Search for the cell housing the specified text and yield its (x, y) center coordinate. 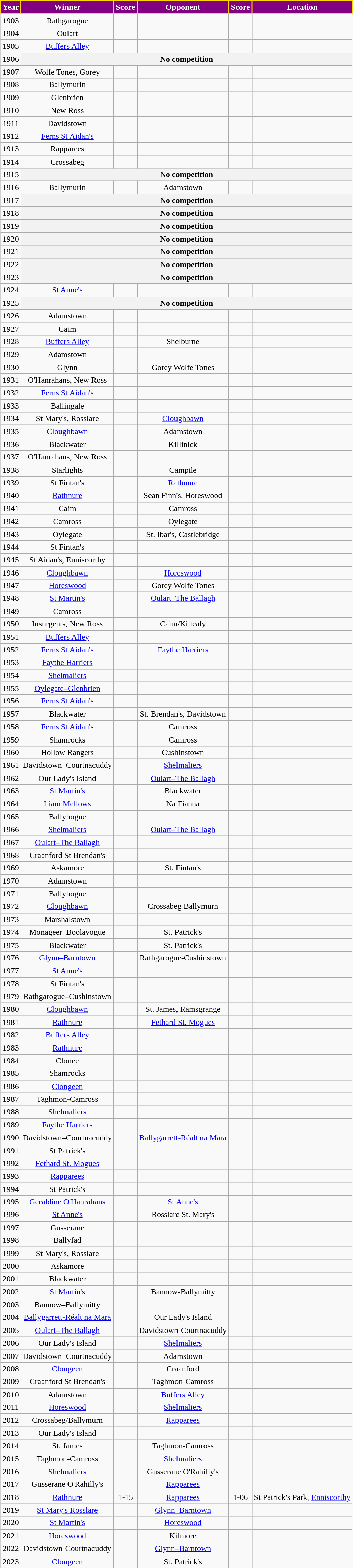
1983 (11, 1048)
Year (11, 7)
1932 (11, 393)
1958 (11, 727)
1986 (11, 1086)
Rathgarogue–Cushinstown (67, 997)
1947 (11, 586)
Bannow-Ballymitty (183, 1292)
Liam Mellows (67, 804)
1941 (11, 508)
Crossabeg Ballymurn (183, 906)
Geraldine O'Hanrahans (67, 1202)
1966 (11, 830)
St. Fintan's (183, 868)
1942 (11, 521)
2015 (11, 1459)
1998 (11, 1240)
1921 (11, 252)
Oylegate–Glenbrien (67, 688)
1979 (11, 997)
1933 (11, 406)
1907 (11, 72)
2023 (11, 1561)
1939 (11, 483)
2000 (11, 1266)
2008 (11, 1369)
1906 (11, 59)
St Patrick's Park, Enniscorthy (302, 1497)
2012 (11, 1420)
1945 (11, 560)
1938 (11, 470)
St. James (67, 1446)
1990 (11, 1138)
1980 (11, 1009)
1917 (11, 200)
1940 (11, 496)
1989 (11, 1125)
1971 (11, 894)
Starlights (67, 470)
2009 (11, 1381)
1982 (11, 1035)
2010 (11, 1394)
1995 (11, 1202)
1936 (11, 444)
2019 (11, 1510)
1904 (11, 33)
1973 (11, 919)
1967 (11, 842)
1911 (11, 123)
2017 (11, 1484)
1928 (11, 341)
2013 (11, 1433)
Clonee (67, 1061)
Glenbrien (67, 97)
1957 (11, 714)
Davidstown (67, 123)
1950 (11, 624)
1978 (11, 983)
Gusserane (67, 1228)
1919 (11, 226)
1981 (11, 1022)
Bannow–Ballymitty (67, 1305)
Rathgarogue-Cushinstown (183, 958)
1977 (11, 971)
New Ross (67, 110)
1909 (11, 97)
1962 (11, 778)
1959 (11, 739)
Cushinstown (183, 752)
1996 (11, 1215)
2001 (11, 1279)
2022 (11, 1548)
1951 (11, 637)
1985 (11, 1073)
1968 (11, 855)
Caim/Kiltealy (183, 624)
2020 (11, 1523)
2006 (11, 1343)
1997 (11, 1228)
St. Ibar's, Castlebridge (183, 534)
2011 (11, 1407)
1974 (11, 932)
Killinick (183, 444)
Monageer–Boolavogue (67, 932)
1935 (11, 431)
1988 (11, 1112)
2002 (11, 1292)
Crossabeg (67, 162)
Ballingale (67, 406)
1913 (11, 149)
1993 (11, 1176)
1984 (11, 1061)
1912 (11, 136)
1908 (11, 85)
1927 (11, 329)
1955 (11, 688)
Glynn (67, 367)
1920 (11, 239)
1972 (11, 906)
1930 (11, 367)
Crossabeg/Ballymurn (67, 1420)
Rathgarogue (67, 20)
Rosslare St. Mary's (183, 1215)
2018 (11, 1497)
Shelburne (183, 341)
Ballyfad (67, 1240)
1994 (11, 1189)
1999 (11, 1253)
1987 (11, 1099)
Campile (183, 470)
Oulart (67, 33)
St Mary's Rosslare (67, 1510)
1946 (11, 572)
1970 (11, 881)
1905 (11, 46)
1975 (11, 945)
Craanford (183, 1369)
2016 (11, 1472)
1969 (11, 868)
1965 (11, 817)
2021 (11, 1536)
1916 (11, 188)
1-06 (240, 1497)
Na Fianna (183, 804)
1976 (11, 958)
1948 (11, 598)
1922 (11, 264)
2003 (11, 1305)
1992 (11, 1163)
1949 (11, 611)
1903 (11, 20)
2014 (11, 1446)
Kilmore (183, 1536)
1963 (11, 791)
1954 (11, 675)
Marshalstown (67, 919)
1926 (11, 316)
1960 (11, 752)
1931 (11, 380)
1943 (11, 534)
1953 (11, 663)
Hollow Rangers (67, 752)
Opponent (183, 7)
2004 (11, 1317)
1944 (11, 547)
1915 (11, 175)
St Aidan's, Enniscorthy (67, 560)
1-15 (126, 1497)
1991 (11, 1150)
2007 (11, 1356)
Winner (67, 7)
1925 (11, 303)
2005 (11, 1330)
1924 (11, 290)
Sean Finn's, Horeswood (183, 496)
Location (302, 7)
Insurgents, New Ross (67, 624)
1964 (11, 804)
Wolfe Tones, Gorey (67, 72)
1923 (11, 277)
1937 (11, 457)
1956 (11, 701)
1910 (11, 110)
1961 (11, 765)
1918 (11, 213)
St. James, Ramsgrange (183, 1009)
1934 (11, 419)
1952 (11, 650)
St. Brendan's, Davidstown (183, 714)
1914 (11, 162)
1929 (11, 354)
